Determine the (X, Y) coordinate at the center of the cell enclosing the given text.  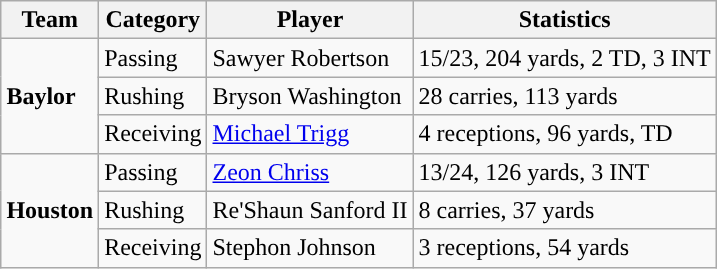
Statistics (564, 20)
4 receptions, 96 yards, TD (564, 134)
Team (50, 20)
13/24, 126 yards, 3 INT (564, 172)
Bryson Washington (310, 96)
Zeon Chriss (310, 172)
Houston (50, 210)
Baylor (50, 96)
3 receptions, 54 yards (564, 248)
8 carries, 37 yards (564, 210)
Category (153, 20)
28 carries, 113 yards (564, 96)
Player (310, 20)
Re'Shaun Sanford II (310, 210)
15/23, 204 yards, 2 TD, 3 INT (564, 58)
Stephon Johnson (310, 248)
Sawyer Robertson (310, 58)
Michael Trigg (310, 134)
